Extract the (X, Y) coordinate from the center of the cell holding the provided text.  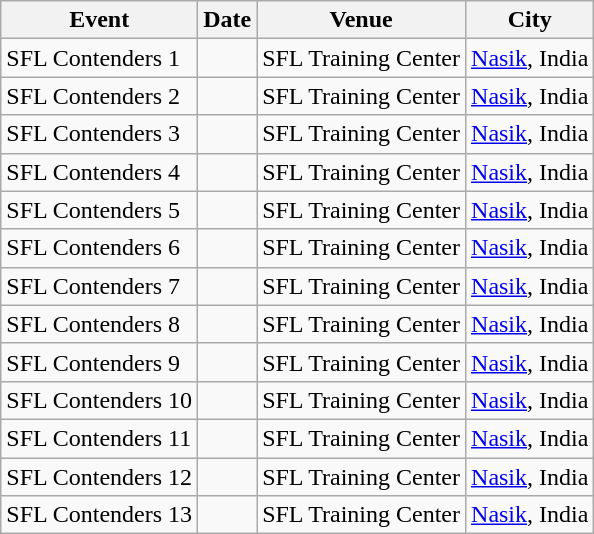
SFL Contenders 1 (100, 58)
SFL Contenders 6 (100, 248)
SFL Contenders 11 (100, 438)
SFL Contenders 4 (100, 172)
SFL Contenders 2 (100, 96)
SFL Contenders 7 (100, 286)
SFL Contenders 9 (100, 362)
SFL Contenders 12 (100, 477)
Venue (362, 20)
City (530, 20)
SFL Contenders 3 (100, 134)
SFL Contenders 5 (100, 210)
SFL Contenders 10 (100, 400)
Event (100, 20)
SFL Contenders 13 (100, 515)
SFL Contenders 8 (100, 324)
Date (228, 20)
